From the cell containing the given text, extract its center point as (X, Y) coordinate. 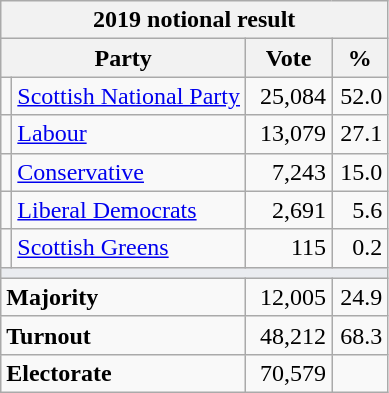
115 (289, 248)
15.0 (360, 172)
Scottish National Party (129, 96)
Turnout (124, 335)
27.1 (360, 134)
48,212 (289, 335)
70,579 (289, 373)
24.9 (360, 297)
Liberal Democrats (129, 210)
13,079 (289, 134)
52.0 (360, 96)
68.3 (360, 335)
Labour (129, 134)
Electorate (124, 373)
5.6 (360, 210)
Scottish Greens (129, 248)
% (360, 58)
2019 notional result (194, 20)
25,084 (289, 96)
2,691 (289, 210)
Conservative (129, 172)
12,005 (289, 297)
Vote (289, 58)
0.2 (360, 248)
Party (124, 58)
Majority (124, 297)
7,243 (289, 172)
